Detect which cell encompasses the target text, then output its [X, Y] center coordinate. 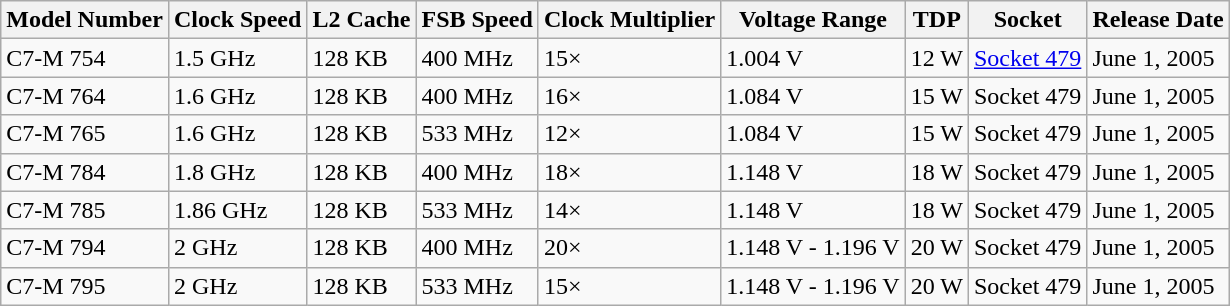
C7-M 785 [85, 210]
Clock Speed [237, 20]
1.004 V [813, 58]
1.5 GHz [237, 58]
1.86 GHz [237, 210]
Release Date [1158, 20]
L2 Cache [362, 20]
14× [629, 210]
C7-M 764 [85, 96]
18× [629, 172]
12 W [936, 58]
Model Number [85, 20]
1.8 GHz [237, 172]
16× [629, 96]
C7-M 784 [85, 172]
C7-M 754 [85, 58]
Clock Multiplier [629, 20]
12× [629, 134]
FSB Speed [477, 20]
TDP [936, 20]
20× [629, 248]
C7-M 794 [85, 248]
Socket [1027, 20]
C7-M 765 [85, 134]
Voltage Range [813, 20]
C7-M 795 [85, 286]
